Find where the given text appears and provide that cell's center as (x, y) coordinate. 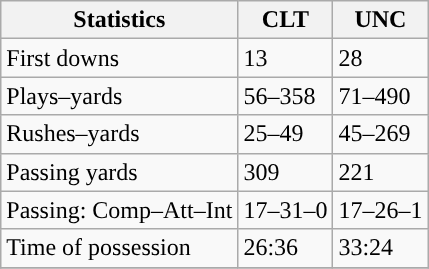
56–358 (286, 96)
45–269 (380, 134)
221 (380, 172)
33:24 (380, 248)
17–26–1 (380, 210)
71–490 (380, 96)
Rushes–yards (120, 134)
13 (286, 58)
Passing: Comp–Att–Int (120, 210)
Statistics (120, 20)
UNC (380, 20)
309 (286, 172)
17–31–0 (286, 210)
28 (380, 58)
Time of possession (120, 248)
Plays–yards (120, 96)
CLT (286, 20)
First downs (120, 58)
26:36 (286, 248)
25–49 (286, 134)
Passing yards (120, 172)
